Search for the cell housing the specified text and yield its (x, y) center coordinate. 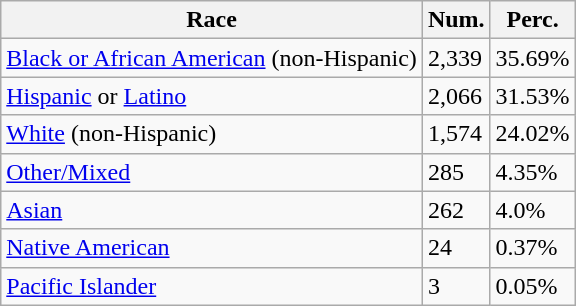
Asian (212, 210)
Other/Mixed (212, 172)
Num. (456, 20)
262 (456, 210)
4.0% (532, 210)
Black or African American (non-Hispanic) (212, 58)
Hispanic or Latino (212, 96)
White (non-Hispanic) (212, 134)
285 (456, 172)
Perc. (532, 20)
Pacific Islander (212, 286)
2,339 (456, 58)
Race (212, 20)
4.35% (532, 172)
Native American (212, 248)
35.69% (532, 58)
0.37% (532, 248)
1,574 (456, 134)
2,066 (456, 96)
31.53% (532, 96)
24.02% (532, 134)
3 (456, 286)
24 (456, 248)
0.05% (532, 286)
